Pinpoint the cell where the given text exists, returning its (X, Y) midpoint coordinate. 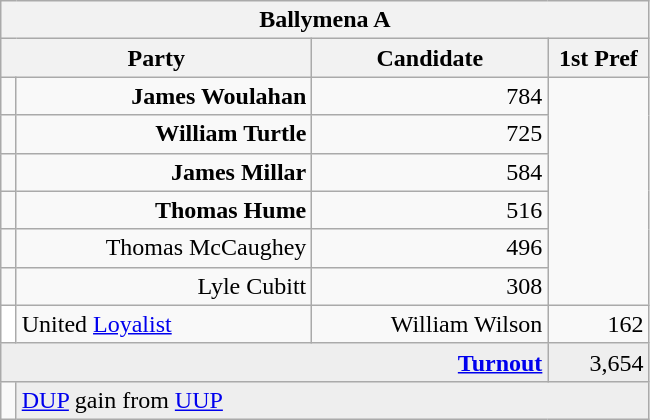
516 (430, 210)
725 (430, 134)
496 (430, 248)
DUP gain from UUP (332, 400)
584 (430, 172)
United Loyalist (164, 324)
Candidate (430, 58)
Turnout (274, 362)
1st Pref (598, 58)
Thomas McCaughey (164, 248)
Lyle Cubitt (164, 286)
Party (156, 58)
James Woulahan (164, 96)
162 (598, 324)
William Turtle (164, 134)
Thomas Hume (164, 210)
784 (430, 96)
3,654 (598, 362)
Ballymena A (325, 20)
William Wilson (430, 324)
James Millar (164, 172)
308 (430, 286)
